Capture the cell that displays the provided text and extract its [x, y] central coordinate. 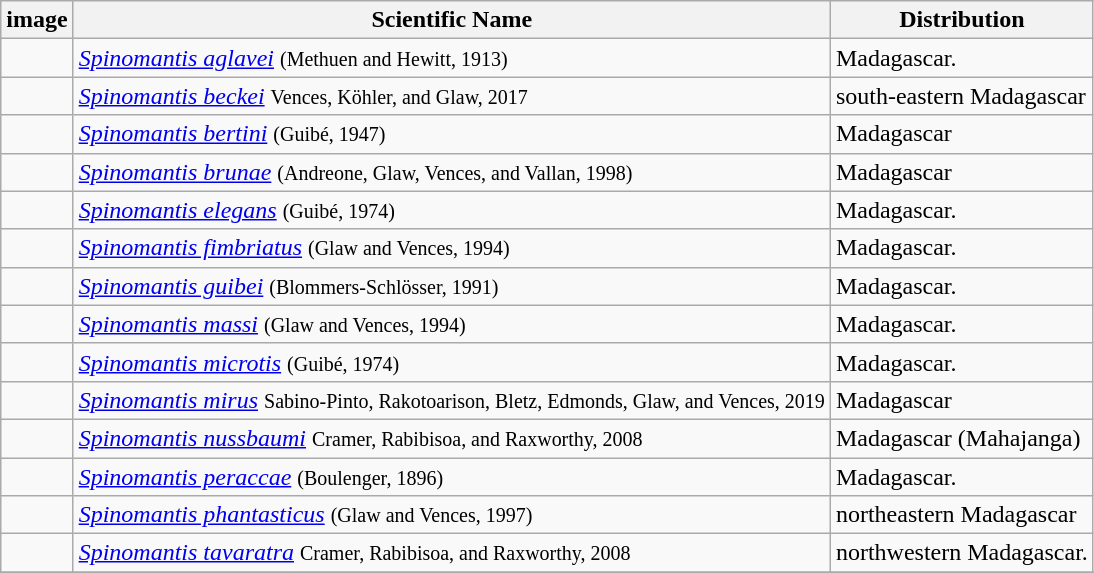
Spinomantis beckei Vences, Köhler, and Glaw, 2017 [452, 96]
Spinomantis peraccae (Boulenger, 1896) [452, 477]
Spinomantis aglavei (Methuen and Hewitt, 1913) [452, 58]
Spinomantis tavaratra Cramer, Rabibisoa, and Raxworthy, 2008 [452, 553]
northeastern Madagascar [962, 515]
south-eastern Madagascar [962, 96]
Madagascar (Mahajanga) [962, 438]
image [37, 20]
Spinomantis phantasticus (Glaw and Vences, 1997) [452, 515]
Spinomantis brunae (Andreone, Glaw, Vences, and Vallan, 1998) [452, 172]
Scientific Name [452, 20]
Spinomantis guibei (Blommers-Schlösser, 1991) [452, 286]
Spinomantis microtis (Guibé, 1974) [452, 362]
Spinomantis fimbriatus (Glaw and Vences, 1994) [452, 248]
Spinomantis nussbaumi Cramer, Rabibisoa, and Raxworthy, 2008 [452, 438]
Spinomantis elegans (Guibé, 1974) [452, 210]
Spinomantis bertini (Guibé, 1947) [452, 134]
Spinomantis massi (Glaw and Vences, 1994) [452, 324]
Spinomantis mirus Sabino-Pinto, Rakotoarison, Bletz, Edmonds, Glaw, and Vences, 2019 [452, 400]
Distribution [962, 20]
northwestern Madagascar. [962, 553]
